Extract the [x, y] coordinate from the center of the cell holding the provided text.  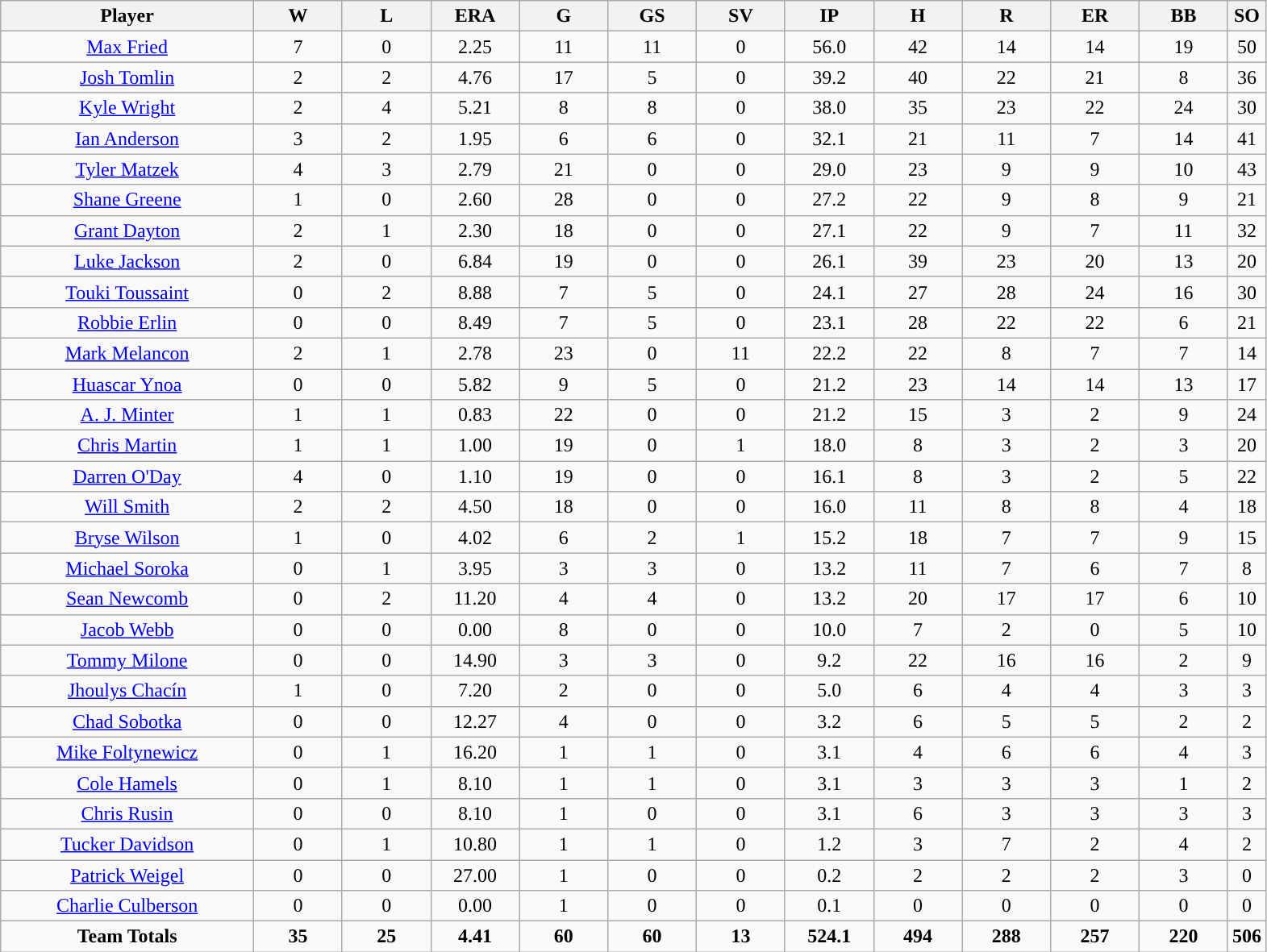
42 [918, 47]
506 [1247, 937]
Luke Jackson [127, 261]
H [918, 16]
Sean Newcomb [127, 599]
15.2 [829, 538]
Tommy Milone [127, 660]
10.80 [475, 844]
36 [1247, 77]
494 [918, 937]
Michael Soroka [127, 568]
9.2 [829, 660]
3.2 [829, 721]
4.50 [475, 507]
Jacob Webb [127, 630]
Cole Hamels [127, 783]
288 [1007, 937]
Patrick Weigel [127, 875]
43 [1247, 169]
11.20 [475, 599]
Team Totals [127, 937]
5.21 [475, 108]
1.95 [475, 139]
2.60 [475, 200]
R [1007, 16]
Player [127, 16]
IP [829, 16]
Josh Tomlin [127, 77]
2.25 [475, 47]
8.49 [475, 322]
GS [652, 16]
Bryse Wilson [127, 538]
SO [1247, 16]
4.02 [475, 538]
ER [1095, 16]
L [386, 16]
Huascar Ynoa [127, 385]
A. J. Minter [127, 415]
6.84 [475, 261]
56.0 [829, 47]
29.0 [829, 169]
Chris Martin [127, 446]
Jhoulys Chacín [127, 691]
Charlie Culberson [127, 906]
Tyler Matzek [127, 169]
26.1 [829, 261]
12.27 [475, 721]
38.0 [829, 108]
50 [1247, 47]
Chad Sobotka [127, 721]
4.41 [475, 937]
14.90 [475, 660]
SV [741, 16]
27 [918, 292]
39.2 [829, 77]
1.2 [829, 844]
3.95 [475, 568]
1.00 [475, 446]
Mike Foltynewicz [127, 752]
524.1 [829, 937]
BB [1184, 16]
0.1 [829, 906]
Will Smith [127, 507]
1.10 [475, 476]
2.30 [475, 231]
27.1 [829, 231]
Kyle Wright [127, 108]
32 [1247, 231]
220 [1184, 937]
27.2 [829, 200]
257 [1095, 937]
2.79 [475, 169]
Ian Anderson [127, 139]
41 [1247, 139]
16.20 [475, 752]
0.2 [829, 875]
4.76 [475, 77]
Mark Melancon [127, 353]
27.00 [475, 875]
16.0 [829, 507]
22.2 [829, 353]
Max Fried [127, 47]
23.1 [829, 322]
Grant Dayton [127, 231]
25 [386, 937]
0.83 [475, 415]
ERA [475, 16]
5.82 [475, 385]
24.1 [829, 292]
Touki Toussaint [127, 292]
2.78 [475, 353]
Shane Greene [127, 200]
40 [918, 77]
Darren O'Day [127, 476]
8.88 [475, 292]
18.0 [829, 446]
16.1 [829, 476]
W [298, 16]
Chris Rusin [127, 813]
7.20 [475, 691]
5.0 [829, 691]
32.1 [829, 139]
10.0 [829, 630]
G [564, 16]
Robbie Erlin [127, 322]
Tucker Davidson [127, 844]
39 [918, 261]
